Scan for the cell matching the given text and deliver its [x, y] coordinate at center. 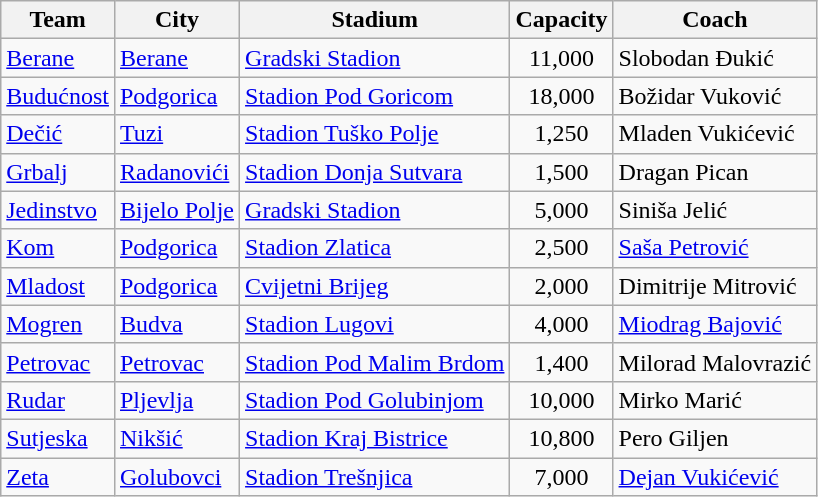
1,400 [562, 362]
Nikšić [176, 438]
Mladen Vukićević [715, 134]
Dimitrije Mitrović [715, 286]
Tuzi [176, 134]
Zeta [58, 477]
10,000 [562, 400]
Dragan Pican [715, 172]
Golubovci [176, 477]
Mirko Marić [715, 400]
Slobodan Đukić [715, 58]
18,000 [562, 96]
Stadion Tuško Polje [375, 134]
Dejan Vukićević [715, 477]
Stadion Donja Sutvara [375, 172]
Dečić [58, 134]
Mogren [58, 324]
Coach [715, 20]
Cvijetni Brijeg [375, 286]
1,250 [562, 134]
Grbalj [58, 172]
5,000 [562, 210]
Budućnost [58, 96]
Mladost [58, 286]
City [176, 20]
Sutjeska [58, 438]
2,000 [562, 286]
Pljevlja [176, 400]
Božidar Vuković [715, 96]
Saša Petrović [715, 248]
Stadion Kraj Bistrice [375, 438]
4,000 [562, 324]
11,000 [562, 58]
1,500 [562, 172]
Kom [58, 248]
Stadion Pod Golubinjom [375, 400]
Jedinstvo [58, 210]
Miodrag Bajović [715, 324]
Milorad Malovrazić [715, 362]
Stadion Zlatica [375, 248]
Radanovići [176, 172]
Stadium [375, 20]
Budva [176, 324]
Pero Giljen [715, 438]
Stadion Trešnjica [375, 477]
2,500 [562, 248]
7,000 [562, 477]
10,800 [562, 438]
Stadion Pod Malim Brdom [375, 362]
Stadion Lugovi [375, 324]
Siniša Jelić [715, 210]
Capacity [562, 20]
Rudar [58, 400]
Team [58, 20]
Bijelo Polje [176, 210]
Stadion Pod Goricom [375, 96]
